Capture the cell that displays the provided text and extract its (X, Y) central coordinate. 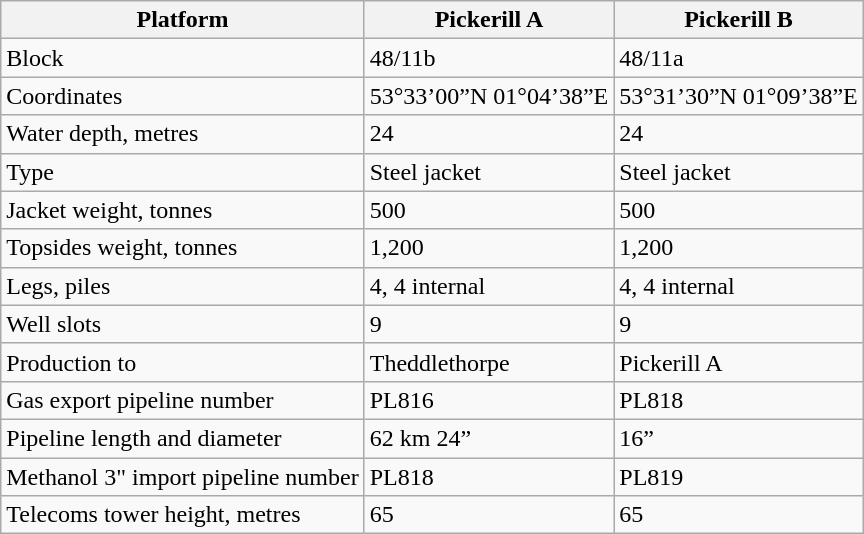
Block (182, 58)
PL819 (739, 477)
Pickerill B (739, 20)
48/11b (489, 58)
Well slots (182, 324)
Theddlethorpe (489, 362)
Water depth, metres (182, 134)
Methanol 3" import pipeline number (182, 477)
53°31’30”N 01°09’38”E (739, 96)
16” (739, 438)
Type (182, 172)
PL816 (489, 400)
Legs, piles (182, 286)
Jacket weight, tonnes (182, 210)
48/11a (739, 58)
Pipeline length and diameter (182, 438)
Telecoms tower height, metres (182, 515)
Platform (182, 20)
53°33’00”N 01°04’38”E (489, 96)
62 km 24” (489, 438)
Production to (182, 362)
Coordinates (182, 96)
Topsides weight, tonnes (182, 248)
Gas export pipeline number (182, 400)
